Return [X, Y] of the center of cell containing provided text 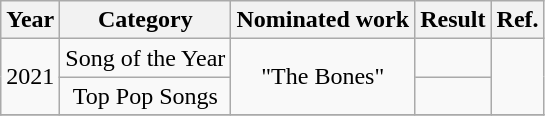
Song of the Year [146, 58]
Result [453, 20]
2021 [30, 77]
Nominated work [323, 20]
Top Pop Songs [146, 96]
Ref. [518, 20]
Year [30, 20]
Category [146, 20]
"The Bones" [323, 77]
